Locate the cell with the specified text and output its (x, y) center coordinate. 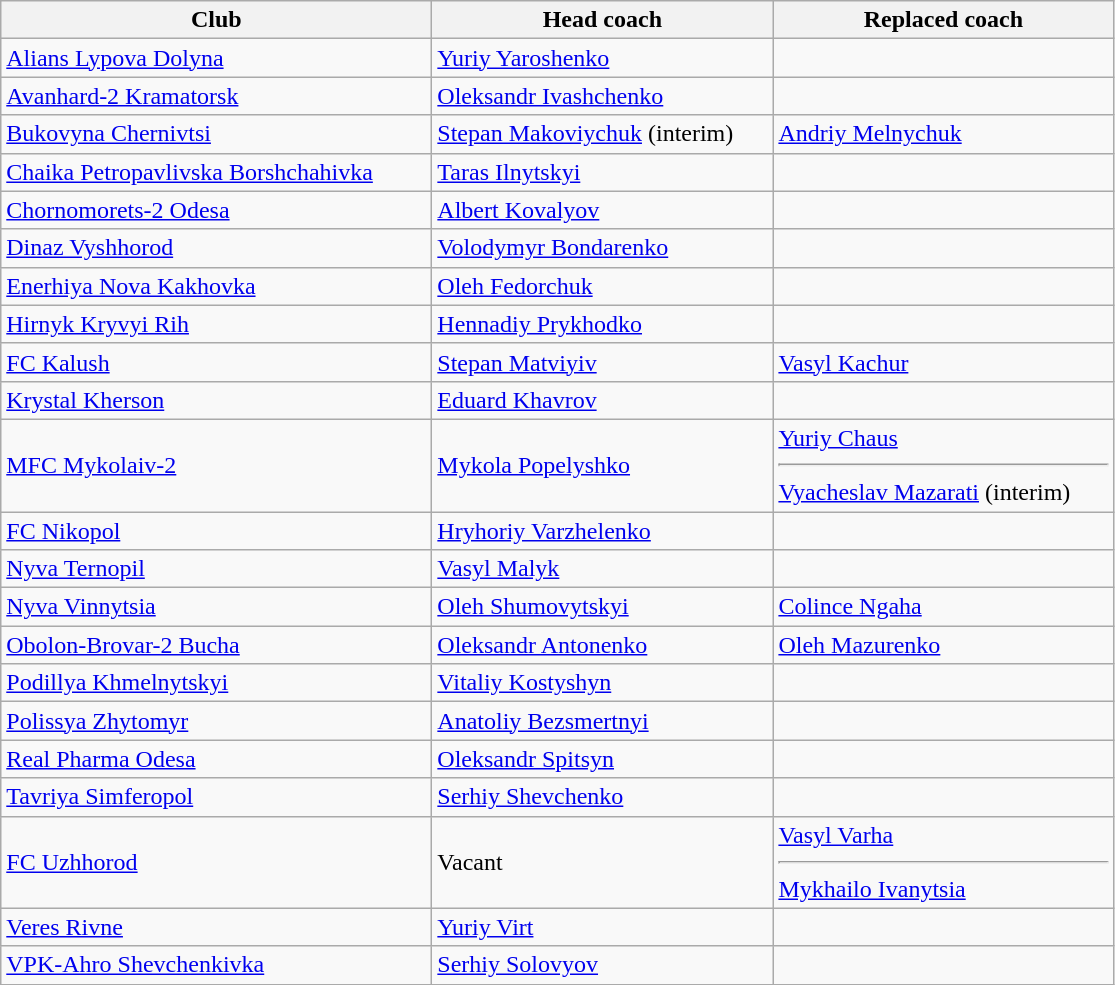
Serhiy Solovyov (602, 965)
Dinaz Vyshhorod (216, 248)
Veres Rivne (216, 927)
Nyva Vinnytsia (216, 607)
FC Uzhhorod (216, 862)
Mykola Popelyshko (602, 465)
Tavriya Simferopol (216, 797)
Real Pharma Odesa (216, 759)
Oleh Mazurenko (944, 645)
Oleh Shumovytskyi (602, 607)
Yuriy Chaus Vyacheslav Mazarati (interim) (944, 465)
Yuriy Yaroshenko (602, 58)
Club (216, 20)
Avanhard-2 Kramatorsk (216, 96)
Oleh Fedorchuk (602, 286)
Polissya Zhytomyr (216, 721)
Albert Kovalyov (602, 210)
Obolon-Brovar-2 Bucha (216, 645)
Enerhiya Nova Kakhovka (216, 286)
Alians Lypova Dolyna (216, 58)
Nyva Ternopil (216, 569)
Chaika Petropavlivska Borshchahivka (216, 172)
Oleksandr Spitsyn (602, 759)
FC Kalush (216, 362)
Anatoliy Bezsmertnyi (602, 721)
Bukovyna Chernivtsi (216, 134)
Vacant (602, 862)
Vasyl Kachur (944, 362)
Replaced coach (944, 20)
Vitaliy Kostyshyn (602, 683)
Volodymyr Bondarenko (602, 248)
MFC Mykolaiv-2 (216, 465)
Podillya Khmelnytskyi (216, 683)
Stepan Matviyiv (602, 362)
Colince Ngaha (944, 607)
Vasyl Varha Mykhailo Ivanytsia (944, 862)
Hirnyk Kryvyi Rih (216, 324)
Oleksandr Ivashchenko (602, 96)
Serhiy Shevchenko (602, 797)
Eduard Khavrov (602, 400)
Hennadiy Prykhodko (602, 324)
Stepan Makoviychuk (interim) (602, 134)
Yuriy Virt (602, 927)
Chornomorets-2 Odesa (216, 210)
VPK-Ahro Shevchenkivka (216, 965)
Andriy Melnychuk (944, 134)
Vasyl Malyk (602, 569)
Krystal Kherson (216, 400)
Hryhoriy Varzhelenko (602, 531)
Taras Ilnytskyi (602, 172)
Oleksandr Antonenko (602, 645)
Head coach (602, 20)
FC Nikopol (216, 531)
